Extract the [X, Y] coordinate from the center of the cell holding the provided text.  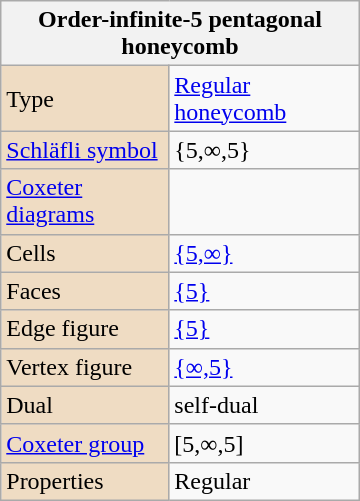
Cells [85, 253]
Vertex figure [85, 367]
Schläfli symbol [85, 150]
{5,∞,5} [264, 150]
Faces [85, 291]
Type [85, 98]
{∞,5} [264, 367]
Regular honeycomb [264, 98]
Coxeter group [85, 443]
{5,∞} [264, 253]
Edge figure [85, 329]
Coxeter diagrams [85, 202]
Properties [85, 481]
Regular [264, 481]
[5,∞,5] [264, 443]
self-dual [264, 405]
Order-infinite-5 pentagonal honeycomb [180, 34]
Dual [85, 405]
